Locate the cell with the specified text and output its (X, Y) center coordinate. 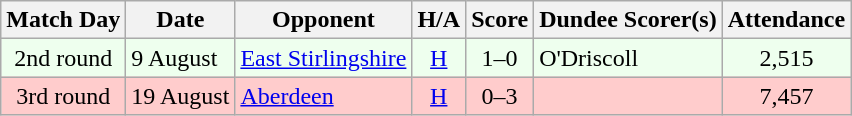
Date (180, 20)
Opponent (324, 20)
9 August (180, 58)
O'Driscoll (628, 58)
2nd round (64, 58)
1–0 (500, 58)
19 August (180, 96)
Match Day (64, 20)
2,515 (786, 58)
Aberdeen (324, 96)
Dundee Scorer(s) (628, 20)
H/A (439, 20)
Score (500, 20)
7,457 (786, 96)
East Stirlingshire (324, 58)
0–3 (500, 96)
3rd round (64, 96)
Attendance (786, 20)
